Identify which cell holds the provided text, then report its (X, Y) central coordinate. 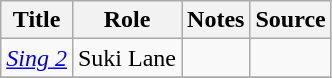
Source (290, 20)
Notes (216, 20)
Suki Lane (126, 58)
Sing 2 (37, 58)
Role (126, 20)
Title (37, 20)
